From the cell containing the given text, extract its center point as (x, y) coordinate. 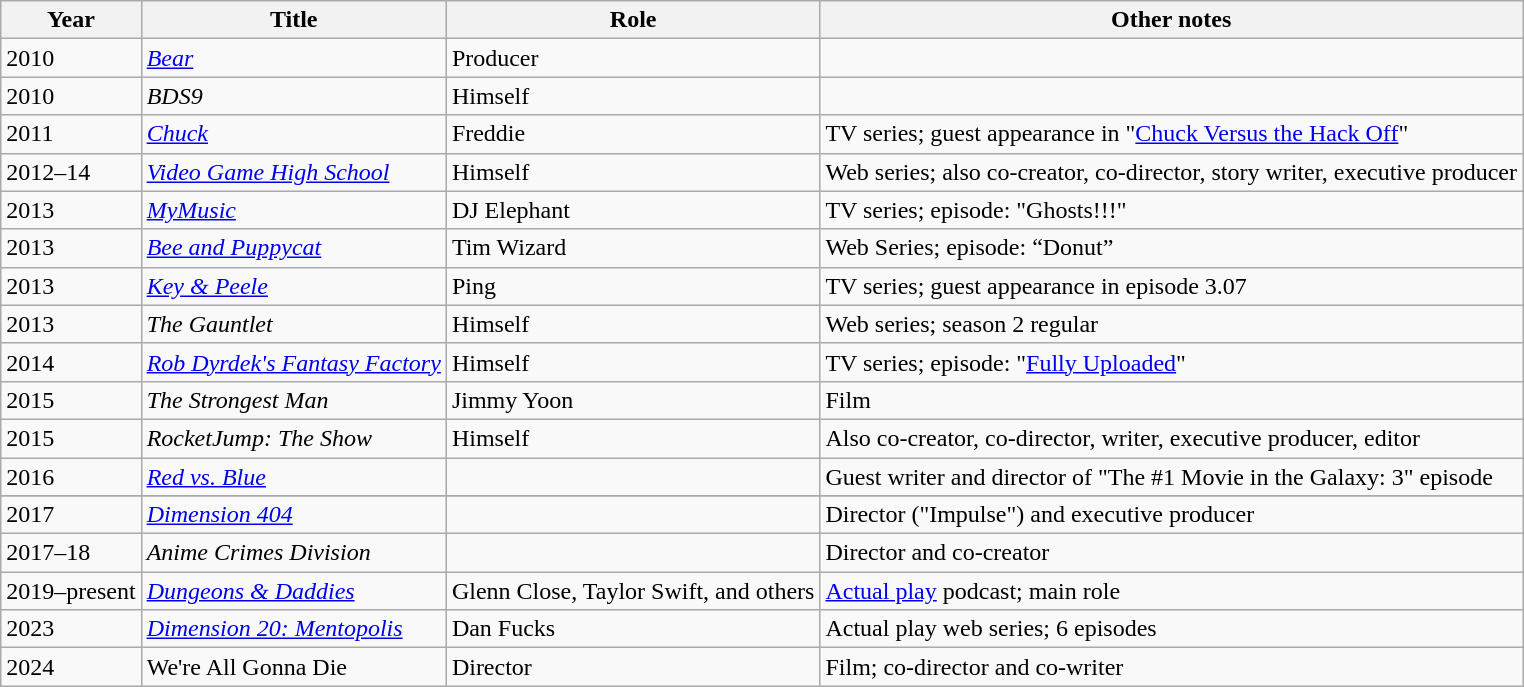
Key & Peele (294, 286)
The Strongest Man (294, 400)
Ping (633, 286)
We're All Gonna Die (294, 667)
Red vs. Blue (294, 477)
TV series; episode: "Ghosts!!!" (1172, 210)
BDS9 (294, 96)
Guest writer and director of "The #1 Movie in the Galaxy: 3" episode (1172, 477)
Web Series; episode: “Donut” (1172, 248)
2014 (71, 362)
TV series; guest appearance in "Chuck Versus the Hack Off" (1172, 134)
Director and co-creator (1172, 553)
RocketJump: The Show (294, 438)
Actual play web series; 6 episodes (1172, 629)
2017–18 (71, 553)
2012–14 (71, 172)
Glenn Close, Taylor Swift, and others (633, 591)
Producer (633, 58)
TV series; episode: "Fully Uploaded" (1172, 362)
Rob Dyrdek's Fantasy Factory (294, 362)
Director ("Impulse") and executive producer (1172, 515)
Dungeons & Daddies (294, 591)
TV series; guest appearance in episode 3.07 (1172, 286)
Video Game High School (294, 172)
Chuck (294, 134)
Freddie (633, 134)
2019–present (71, 591)
Web series; season 2 regular (1172, 324)
Dimension 20: Mentopolis (294, 629)
Director (633, 667)
2016 (71, 477)
Other notes (1172, 20)
Actual play podcast; main role (1172, 591)
Role (633, 20)
Dan Fucks (633, 629)
DJ Elephant (633, 210)
2024 (71, 667)
Web series; also co-creator, co-director, story writer, executive producer (1172, 172)
Tim Wizard (633, 248)
Bear (294, 58)
Film; co-director and co-writer (1172, 667)
MyMusic (294, 210)
Title (294, 20)
Film (1172, 400)
2011 (71, 134)
Year (71, 20)
Anime Crimes Division (294, 553)
Jimmy Yoon (633, 400)
The Gauntlet (294, 324)
2017 (71, 515)
Dimension 404 (294, 515)
Also co-creator, co-director, writer, executive producer, editor (1172, 438)
2023 (71, 629)
Bee and Puppycat (294, 248)
